Locate the cell with the specified text and output its (X, Y) center coordinate. 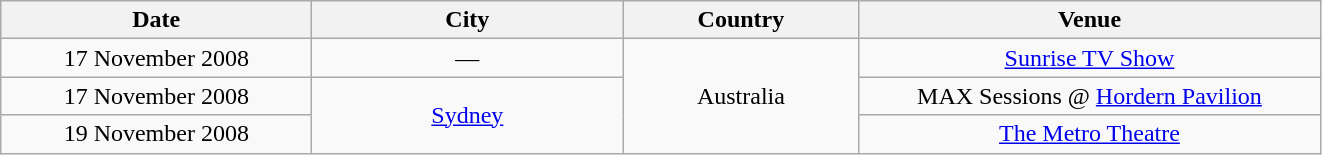
Date (156, 20)
The Metro Theatre (1090, 134)
City (468, 20)
Country (741, 20)
Australia (741, 96)
MAX Sessions @ Hordern Pavilion (1090, 96)
Venue (1090, 20)
Sydney (468, 115)
— (468, 58)
Sunrise TV Show (1090, 58)
19 November 2008 (156, 134)
